Locate the cell with the specified text and output its [X, Y] center coordinate. 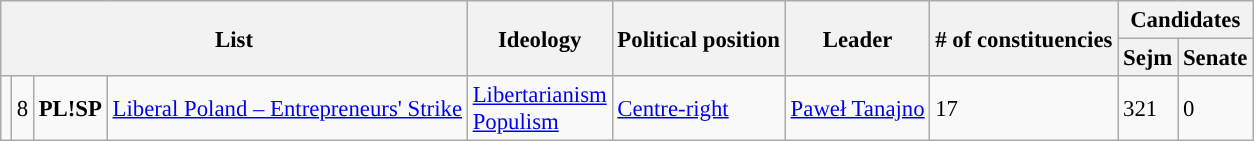
Candidates [1186, 20]
Sejm [1148, 58]
LibertarianismPopulism [540, 108]
Centre-right [698, 108]
17 [1024, 108]
PL!SP [70, 108]
List [234, 38]
321 [1148, 108]
# of constituencies [1024, 38]
Ideology [540, 38]
Paweł Tanajno [858, 108]
8 [22, 108]
0 [1216, 108]
Political position [698, 38]
Liberal Poland – Entrepreneurs' Strike [287, 108]
Leader [858, 38]
Senate [1216, 58]
